Identify which cell holds the provided text, then report its [x, y] central coordinate. 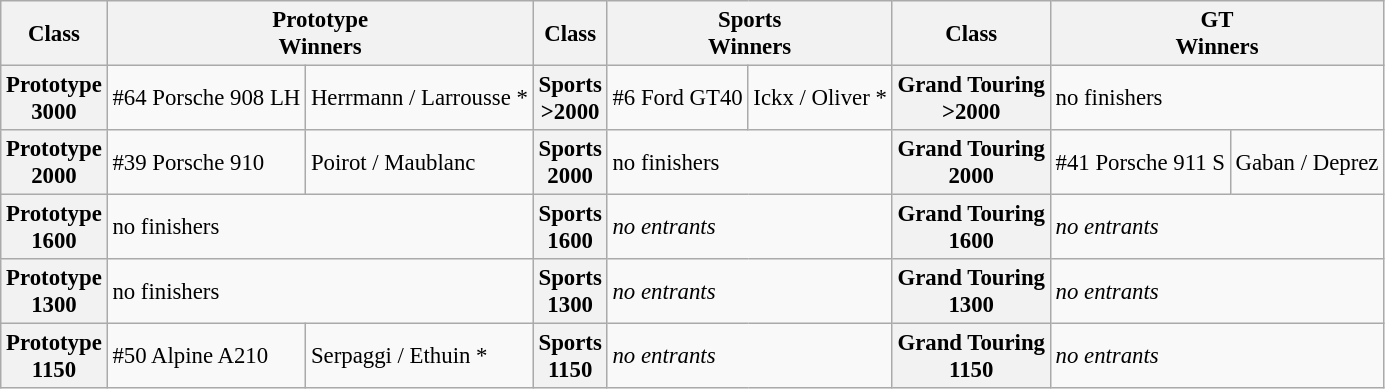
GTWinners [1217, 34]
Prototype 2000 [54, 162]
Serpaggi / Ethuin * [420, 356]
SportsWinners [750, 34]
Grand Touring 2000 [971, 162]
Sports >2000 [570, 98]
Grand Touring 1600 [971, 228]
Poirot / Maublanc [420, 162]
Grand Touring >2000 [971, 98]
Herrmann / Larrousse * [420, 98]
Sports 1600 [570, 228]
Grand Touring 1300 [971, 292]
Grand Touring 1150 [971, 356]
#50 Alpine A210 [206, 356]
#41 Porsche 911 S [1140, 162]
#6 Ford GT40 [678, 98]
Sports 1300 [570, 292]
#39 Porsche 910 [206, 162]
Prototype 1600 [54, 228]
Gaban / Deprez [1307, 162]
Prototype 1300 [54, 292]
Prototype 3000 [54, 98]
PrototypeWinners [320, 34]
Sports 1150 [570, 356]
Ickx / Oliver * [820, 98]
Sports 2000 [570, 162]
Prototype 1150 [54, 356]
#64 Porsche 908 LH [206, 98]
